Locate the cell with the specified text and output its (X, Y) center coordinate. 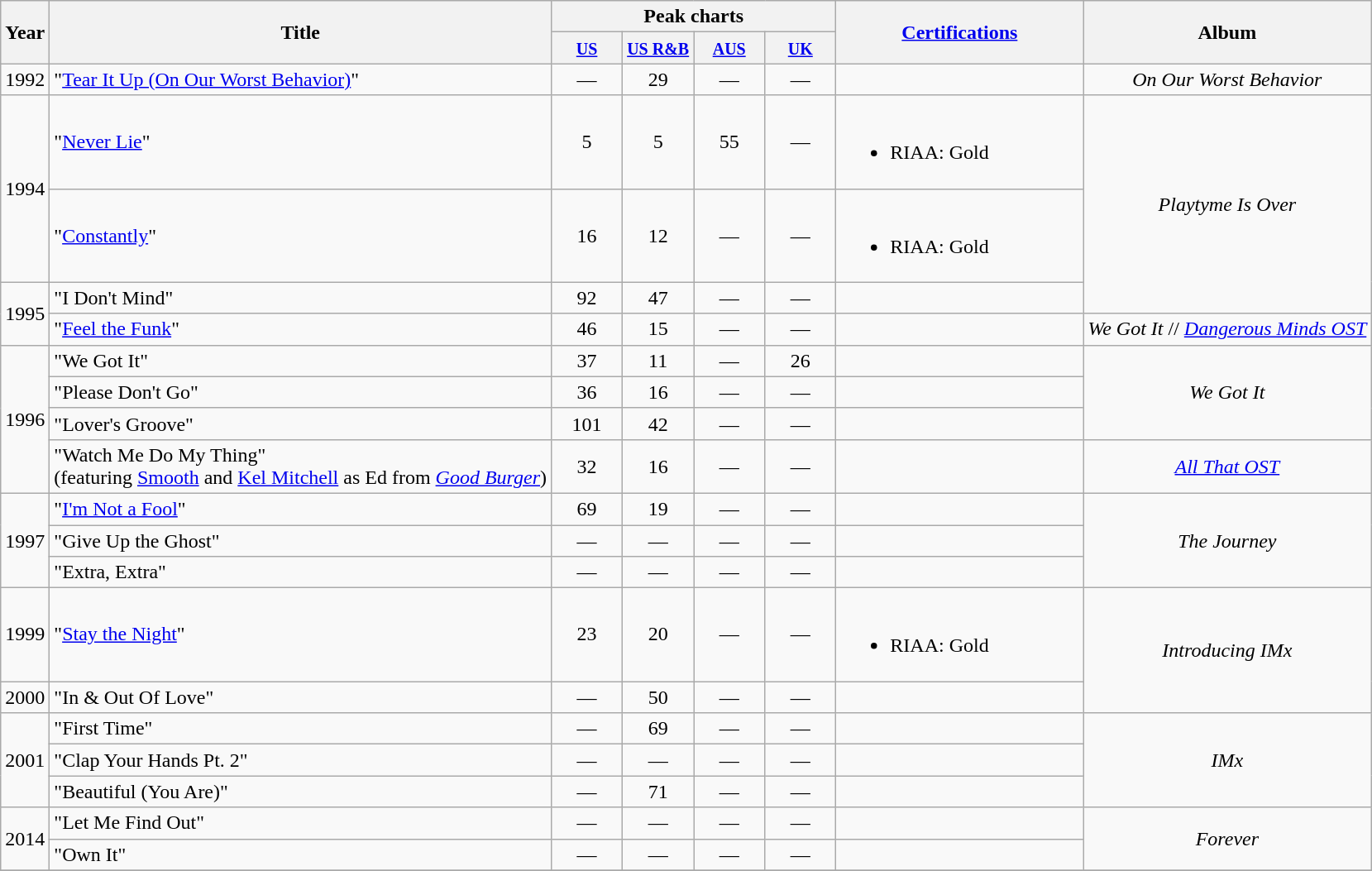
AUS (729, 48)
15 (658, 329)
"Feel the Funk" (301, 329)
Peak charts (694, 17)
US R&B (658, 48)
On Our Worst Behavior (1227, 79)
50 (658, 697)
42 (658, 424)
"Beautiful (You Are)" (301, 792)
12 (658, 235)
"First Time" (301, 729)
Certifications (959, 32)
36 (587, 392)
"Stay the Night" (301, 635)
"Watch Me Do My Thing"(featuring Smooth and Kel Mitchell as Ed from Good Burger) (301, 467)
IMx (1227, 760)
23 (587, 635)
1999 (25, 635)
Year (25, 32)
"Let Me Find Out" (301, 823)
We Got It (1227, 392)
20 (658, 635)
26 (801, 361)
1995 (25, 313)
"Extra, Extra" (301, 572)
"Lover's Groove" (301, 424)
"Never Lie" (301, 142)
2014 (25, 839)
19 (658, 509)
We Got It // Dangerous Minds OST (1227, 329)
55 (729, 142)
The Journey (1227, 540)
"Constantly" (301, 235)
Album (1227, 32)
"Tear It Up (On Our Worst Behavior)" (301, 79)
UK (801, 48)
"We Got It" (301, 361)
1997 (25, 540)
1994 (25, 189)
71 (658, 792)
"In & Out Of Love" (301, 697)
32 (587, 467)
"I Don't Mind" (301, 298)
1992 (25, 79)
Forever (1227, 839)
Playtyme Is Over (1227, 204)
"Give Up the Ghost" (301, 540)
101 (587, 424)
29 (658, 79)
2001 (25, 760)
Title (301, 32)
Introducing IMx (1227, 650)
"Please Don't Go" (301, 392)
11 (658, 361)
"Clap Your Hands Pt. 2" (301, 760)
1996 (25, 419)
47 (658, 298)
"Own It" (301, 854)
37 (587, 361)
All That OST (1227, 467)
2000 (25, 697)
"I'm Not a Fool" (301, 509)
92 (587, 298)
US (587, 48)
46 (587, 329)
